Identify which cell holds the provided text, then report its [x, y] central coordinate. 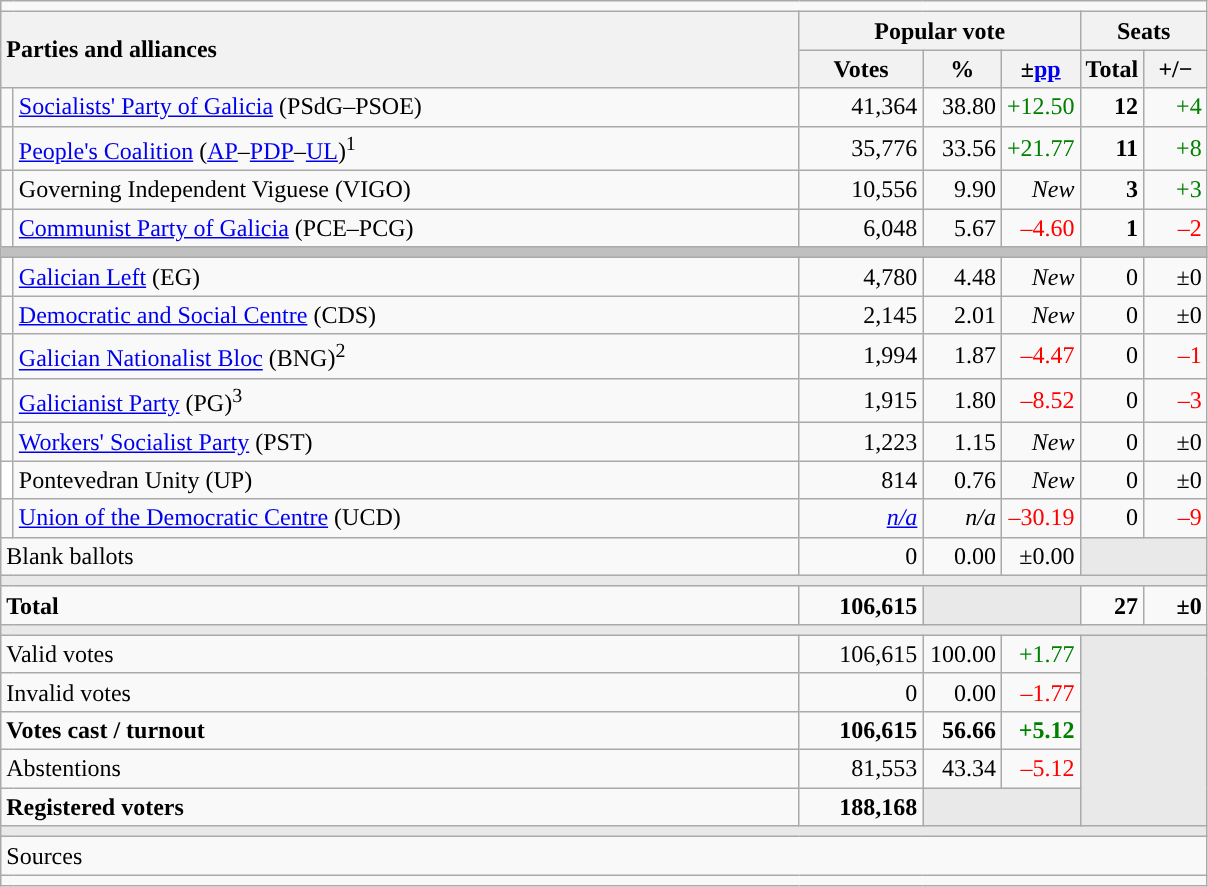
People's Coalition (AP–PDP–UL)1 [406, 148]
–1 [1176, 356]
+4 [1176, 107]
Valid votes [400, 654]
4.48 [962, 277]
Galician Left (EG) [406, 277]
4,780 [861, 277]
Sources [604, 856]
–5.12 [1040, 769]
35,776 [861, 148]
33.56 [962, 148]
12 [1112, 107]
–4.60 [1040, 228]
Abstentions [400, 769]
Communist Party of Galicia (PCE–PCG) [406, 228]
2.01 [962, 315]
+/− [1176, 69]
Galicianist Party (PG)3 [406, 400]
0.76 [962, 480]
+3 [1176, 190]
10,556 [861, 190]
3 [1112, 190]
Registered voters [400, 807]
1.80 [962, 400]
188,168 [861, 807]
1.15 [962, 442]
+8 [1176, 148]
Parties and alliances [400, 50]
–1.77 [1040, 692]
Galician Nationalist Bloc (BNG)2 [406, 356]
–8.52 [1040, 400]
2,145 [861, 315]
Governing Independent Viguese (VIGO) [406, 190]
+12.50 [1040, 107]
+1.77 [1040, 654]
1 [1112, 228]
6,048 [861, 228]
1,915 [861, 400]
Blank ballots [400, 556]
Invalid votes [400, 692]
43.34 [962, 769]
Socialists' Party of Galicia (PSdG–PSOE) [406, 107]
11 [1112, 148]
±pp [1040, 69]
Votes cast / turnout [400, 731]
Democratic and Social Centre (CDS) [406, 315]
27 [1112, 605]
Union of the Democratic Centre (UCD) [406, 518]
% [962, 69]
5.67 [962, 228]
814 [861, 480]
Votes [861, 69]
Seats [1144, 31]
41,364 [861, 107]
–2 [1176, 228]
–9 [1176, 518]
–4.47 [1040, 356]
Workers' Socialist Party (PST) [406, 442]
56.66 [962, 731]
1.87 [962, 356]
1,994 [861, 356]
38.80 [962, 107]
–30.19 [1040, 518]
9.90 [962, 190]
Pontevedran Unity (UP) [406, 480]
81,553 [861, 769]
Popular vote [940, 31]
+21.77 [1040, 148]
–3 [1176, 400]
100.00 [962, 654]
+5.12 [1040, 731]
1,223 [861, 442]
±0.00 [1040, 556]
